Provide the [x, y] coordinate of the cell's center where the given text is located.  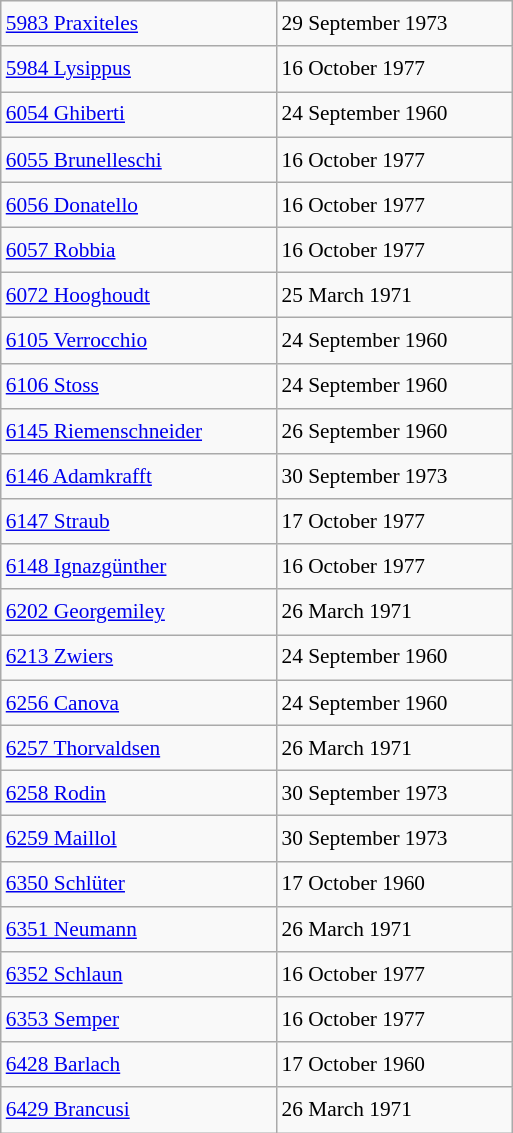
6146 Adamkrafft [139, 476]
5984 Lysippus [139, 68]
6145 Riemenschneider [139, 430]
6057 Robbia [139, 250]
6056 Donatello [139, 204]
26 September 1960 [394, 430]
25 March 1971 [394, 296]
6054 Ghiberti [139, 114]
6202 Georgemiley [139, 612]
29 September 1973 [394, 24]
6429 Brancusi [139, 1110]
6352 Schlaun [139, 974]
5983 Praxiteles [139, 24]
6106 Stoss [139, 386]
6353 Semper [139, 1020]
6257 Thorvaldsen [139, 748]
6428 Barlach [139, 1064]
6148 Ignazgünther [139, 566]
6350 Schlüter [139, 884]
6147 Straub [139, 522]
6072 Hooghoudt [139, 296]
6055 Brunelleschi [139, 160]
6213 Zwiers [139, 658]
6256 Canova [139, 702]
6351 Neumann [139, 928]
6259 Maillol [139, 838]
6258 Rodin [139, 792]
17 October 1977 [394, 522]
6105 Verrocchio [139, 340]
